Locate the cell with the specified text and output its (X, Y) center coordinate. 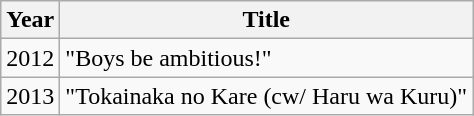
Year (30, 20)
2012 (30, 58)
2013 (30, 96)
Title (266, 20)
"Boys be ambitious!" (266, 58)
"Tokainaka no Kare (cw/ Haru wa Kuru)" (266, 96)
